Scan for the cell matching the given text and deliver its [x, y] coordinate at center. 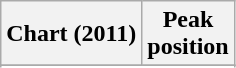
Chart (2011) [72, 34]
Peak position [188, 34]
